Determine the (X, Y) coordinate at the center of the cell enclosing the given text.  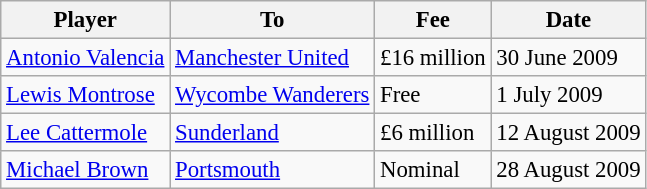
Player (86, 20)
Michael Brown (86, 170)
Antonio Valencia (86, 58)
Free (433, 95)
To (272, 20)
Nominal (433, 170)
Sunderland (272, 133)
£16 million (433, 58)
£6 million (433, 133)
28 August 2009 (568, 170)
Date (568, 20)
Lewis Montrose (86, 95)
Manchester United (272, 58)
12 August 2009 (568, 133)
Portsmouth (272, 170)
30 June 2009 (568, 58)
Lee Cattermole (86, 133)
Fee (433, 20)
1 July 2009 (568, 95)
Wycombe Wanderers (272, 95)
